Extract the (X, Y) coordinate from the center of the cell holding the provided text.  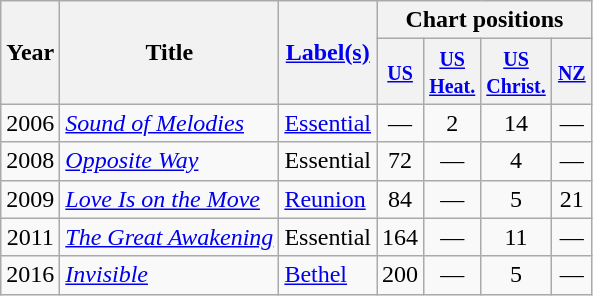
14 (516, 123)
Year (30, 52)
72 (400, 161)
84 (400, 199)
Bethel (328, 275)
200 (400, 275)
11 (516, 237)
2011 (30, 237)
2008 (30, 161)
Title (170, 52)
Reunion (328, 199)
164 (400, 237)
2006 (30, 123)
2016 (30, 275)
21 (572, 199)
4 (516, 161)
Label(s) (328, 52)
Sound of Melodies (170, 123)
The Great Awakening (170, 237)
2009 (30, 199)
Opposite Way (170, 161)
Love Is on the Move (170, 199)
USHeat. (452, 72)
Invisible (170, 275)
NZ (572, 72)
2 (452, 123)
USChrist. (516, 72)
US (400, 72)
Chart positions (485, 20)
